Capture the cell that displays the provided text and extract its (X, Y) central coordinate. 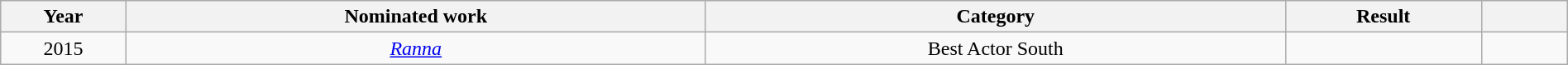
Year (64, 17)
Ranna (415, 48)
2015 (64, 48)
Nominated work (415, 17)
Result (1383, 17)
Best Actor South (996, 48)
Category (996, 17)
